Locate the cell with the specified text and output its [x, y] center coordinate. 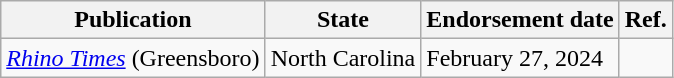
Publication [133, 20]
February 27, 2024 [520, 58]
Ref. [646, 20]
Endorsement date [520, 20]
Rhino Times (Greensboro) [133, 58]
State [343, 20]
North Carolina [343, 58]
